Provide the [X, Y] coordinate of the cell's center where the given text is located.  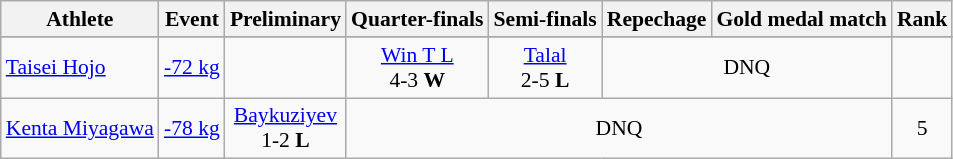
Talal2-5 L [544, 68]
Rank [922, 19]
Semi-finals [544, 19]
-72 kg [192, 68]
5 [922, 128]
-78 kg [192, 128]
Quarter-finals [417, 19]
Gold medal match [801, 19]
Preliminary [286, 19]
Baykuziyev1-2 L [286, 128]
Taisei Hojo [80, 68]
Repechage [657, 19]
Event [192, 19]
Kenta Miyagawa [80, 128]
Win T L4-3 W [417, 68]
Athlete [80, 19]
